Output the (x, y) coordinate of the center of the cell containing the given text.  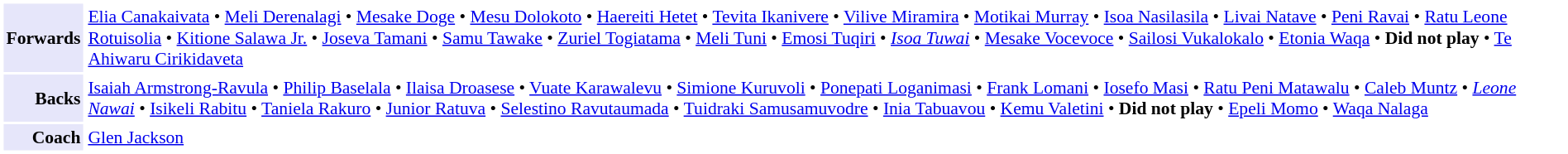
Backs (43, 98)
Forwards (43, 37)
Glen Jackson (825, 137)
Coach (43, 137)
